Provide the (X, Y) coordinate of the cell's center where the given text is located.  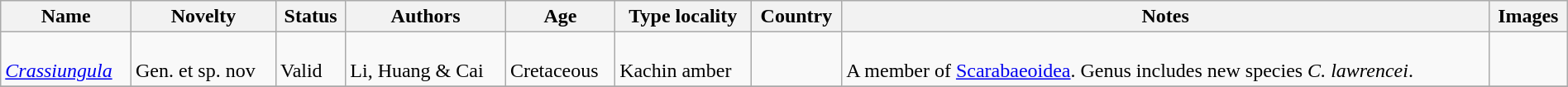
Status (310, 17)
Age (560, 17)
Type locality (683, 17)
Crassiungula (66, 60)
Valid (310, 60)
Novelty (203, 17)
Li, Huang & Cai (426, 60)
Name (66, 17)
Images (1528, 17)
Cretaceous (560, 60)
Country (796, 17)
Kachin amber (683, 60)
A member of Scarabaeoidea. Genus includes new species C. lawrencei. (1166, 60)
Gen. et sp. nov (203, 60)
Notes (1166, 17)
Authors (426, 17)
